Identify which cell holds the provided text, then report its (X, Y) central coordinate. 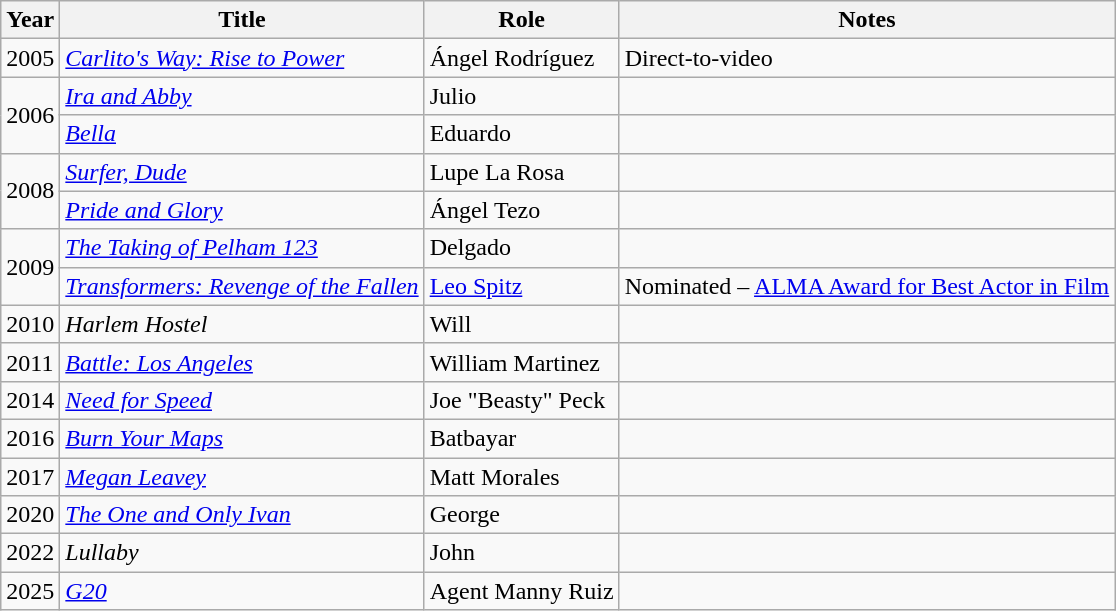
2017 (30, 477)
Batbayar (522, 438)
2008 (30, 191)
2014 (30, 400)
Burn Your Maps (242, 438)
Need for Speed (242, 400)
Matt Morales (522, 477)
Lullaby (242, 553)
Surfer, Dude (242, 172)
2005 (30, 58)
Will (522, 324)
2022 (30, 553)
2010 (30, 324)
Role (522, 20)
Eduardo (522, 134)
Leo Spitz (522, 286)
The One and Only Ivan (242, 515)
Ángel Rodríguez (522, 58)
Direct-to-video (867, 58)
Year (30, 20)
2025 (30, 591)
William Martinez (522, 362)
Delgado (522, 248)
Ira and Abby (242, 96)
Notes (867, 20)
Joe "Beasty" Peck (522, 400)
2011 (30, 362)
2020 (30, 515)
George (522, 515)
Julio (522, 96)
Transformers: Revenge of the Fallen (242, 286)
Battle: Los Angeles (242, 362)
Carlito's Way: Rise to Power (242, 58)
Pride and Glory (242, 210)
Bella (242, 134)
The Taking of Pelham 123 (242, 248)
2016 (30, 438)
Nominated – ALMA Award for Best Actor in Film (867, 286)
Lupe La Rosa (522, 172)
Agent Manny Ruiz (522, 591)
Ángel Tezo (522, 210)
2009 (30, 267)
Harlem Hostel (242, 324)
G20 (242, 591)
2006 (30, 115)
John (522, 553)
Title (242, 20)
Megan Leavey (242, 477)
